Scan for the cell matching the given text and deliver its (x, y) coordinate at center. 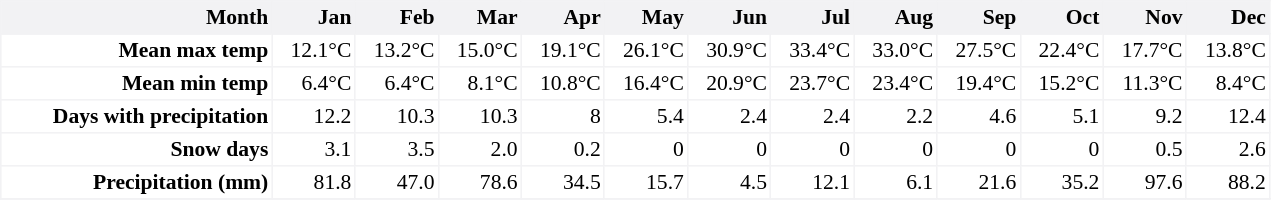
15.7 (646, 182)
8.1°C (480, 84)
15.2°C (1062, 84)
Mean max temp (136, 50)
26.1°C (646, 50)
Snow days (136, 150)
13.2°C (396, 50)
81.8 (314, 182)
78.6 (480, 182)
97.6 (1144, 182)
3.5 (396, 150)
Mean min temp (136, 84)
6.1 (896, 182)
2.2 (896, 116)
Dec (1228, 18)
Jun (730, 18)
Oct (1062, 18)
88.2 (1228, 182)
Sep (978, 18)
2.0 (480, 150)
20.9°C (730, 84)
10.8°C (562, 84)
8 (562, 116)
21.6 (978, 182)
4.5 (730, 182)
34.5 (562, 182)
12.1°C (314, 50)
19.1°C (562, 50)
27.5°C (978, 50)
4.6 (978, 116)
23.7°C (812, 84)
Jan (314, 18)
May (646, 18)
3.1 (314, 150)
Month (136, 18)
19.4°C (978, 84)
5.1 (1062, 116)
30.9°C (730, 50)
Precipitation (mm) (136, 182)
9.2 (1144, 116)
12.1 (812, 182)
2.6 (1228, 150)
Apr (562, 18)
Nov (1144, 18)
Aug (896, 18)
12.4 (1228, 116)
23.4°C (896, 84)
15.0°C (480, 50)
17.7°C (1144, 50)
33.0°C (896, 50)
Feb (396, 18)
0.2 (562, 150)
Days with precipitation (136, 116)
35.2 (1062, 182)
Mar (480, 18)
33.4°C (812, 50)
12.2 (314, 116)
0.5 (1144, 150)
22.4°C (1062, 50)
13.8°C (1228, 50)
16.4°C (646, 84)
Jul (812, 18)
8.4°C (1228, 84)
47.0 (396, 182)
11.3°C (1144, 84)
5.4 (646, 116)
